Determine the (x, y) coordinate at the center of the cell enclosing the given text.  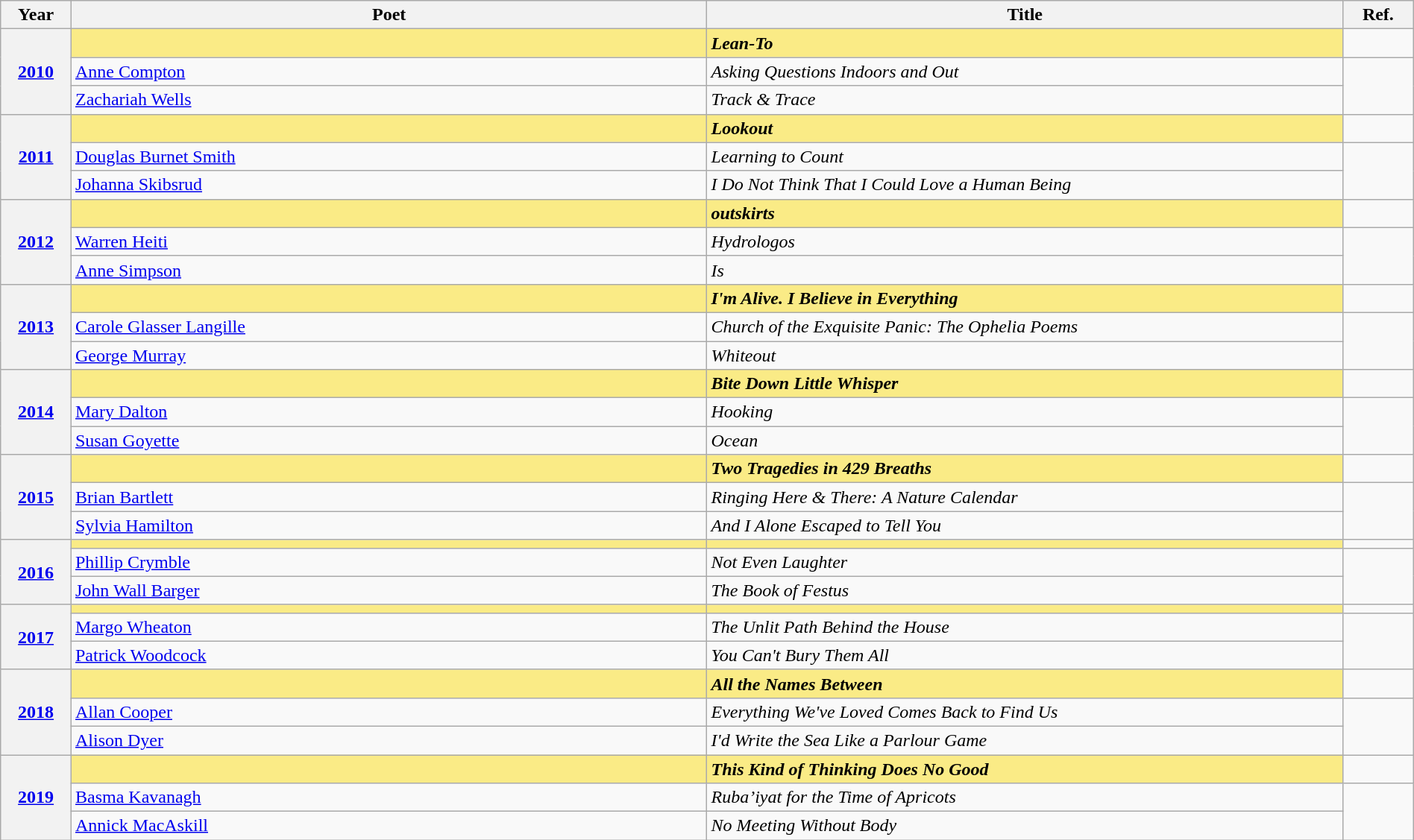
Two Tragedies in 429 Breaths (1025, 469)
Phillip Crymble (389, 562)
Lookout (1025, 128)
Not Even Laughter (1025, 562)
Zachariah Wells (389, 100)
Title (1025, 15)
Bite Down Little Whisper (1025, 384)
All the Names Between (1025, 683)
Johanna Skibsrud (389, 185)
Asking Questions Indoors and Out (1025, 72)
I'd Write the Sea Like a Parlour Game (1025, 740)
2019 (36, 797)
2014 (36, 412)
Annick MacAskill (389, 826)
Ruba’iyat for the Time of Apricots (1025, 798)
Anne Compton (389, 72)
Anne Simpson (389, 270)
Year (36, 15)
Lean-To (1025, 43)
2012 (36, 241)
2016 (36, 572)
This Kind of Thinking Does No Good (1025, 768)
No Meeting Without Body (1025, 826)
Susan Goyette (389, 440)
I Do Not Think That I Could Love a Human Being (1025, 185)
2017 (36, 637)
2018 (36, 712)
Margo Wheaton (389, 627)
Is (1025, 270)
2010 (36, 72)
outskirts (1025, 213)
2011 (36, 157)
John Wall Barger (389, 590)
And I Alone Escaped to Tell You (1025, 525)
Hooking (1025, 412)
Ringing Here & There: A Nature Calendar (1025, 497)
I'm Alive. I Believe in Everything (1025, 298)
You Can't Bury Them All (1025, 655)
Warren Heiti (389, 241)
2015 (36, 497)
Whiteout (1025, 356)
Church of the Exquisite Panic: The Ophelia Poems (1025, 326)
Allan Cooper (389, 712)
Alison Dyer (389, 740)
Everything We've Loved Comes Back to Find Us (1025, 712)
Patrick Woodcock (389, 655)
Ref. (1378, 15)
Mary Dalton (389, 412)
Learning to Count (1025, 157)
Basma Kavanagh (389, 798)
Douglas Burnet Smith (389, 157)
Track & Trace (1025, 100)
The Unlit Path Behind the House (1025, 627)
Sylvia Hamilton (389, 525)
Carole Glasser Langille (389, 326)
The Book of Festus (1025, 590)
2013 (36, 326)
Poet (389, 15)
Hydrologos (1025, 241)
Brian Bartlett (389, 497)
Ocean (1025, 440)
George Murray (389, 356)
